Capture the cell that displays the provided text and extract its [x, y] central coordinate. 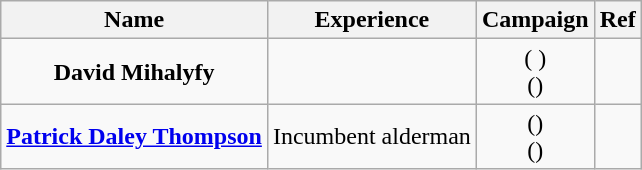
Ref [618, 20]
Name [134, 20]
Patrick Daley Thompson [134, 136]
()() [535, 136]
Incumbent alderman [372, 136]
( )() [535, 72]
Experience [372, 20]
Campaign [535, 20]
David Mihalyfy [134, 72]
